Pinpoint the cell where the given text exists, returning its [x, y] midpoint coordinate. 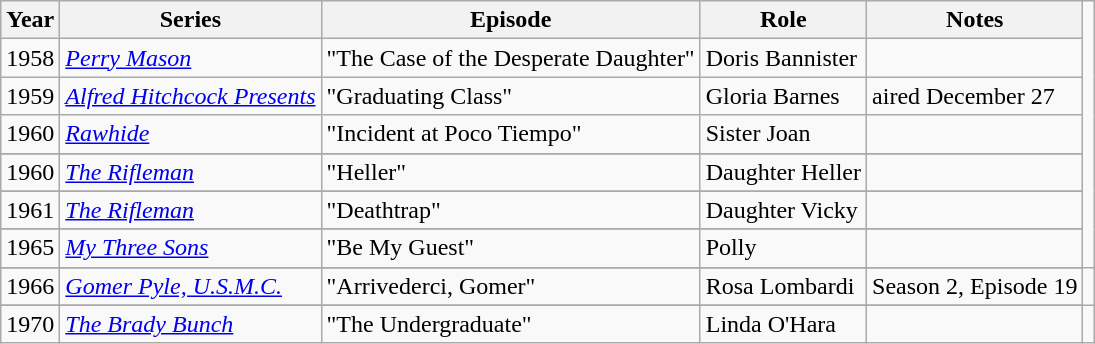
"Be My Guest" [510, 248]
"The Case of the Desperate Daughter" [510, 58]
"Graduating Class" [510, 96]
Sister Joan [783, 134]
My Three Sons [190, 248]
Role [783, 20]
Linda O'Hara [783, 324]
"Heller" [510, 172]
1965 [30, 248]
1958 [30, 58]
1959 [30, 96]
Rawhide [190, 134]
Daughter Vicky [783, 210]
Notes [975, 20]
"The Undergraduate" [510, 324]
Year [30, 20]
Season 2, Episode 19 [975, 286]
1961 [30, 210]
aired December 27 [975, 96]
Episode [510, 20]
"Deathtrap" [510, 210]
Gomer Pyle, U.S.M.C. [190, 286]
Alfred Hitchcock Presents [190, 96]
Daughter Heller [783, 172]
Series [190, 20]
Doris Bannister [783, 58]
Perry Mason [190, 58]
The Brady Bunch [190, 324]
Gloria Barnes [783, 96]
1966 [30, 286]
Polly [783, 248]
"Incident at Poco Tiempo" [510, 134]
Rosa Lombardi [783, 286]
"Arrivederci, Gomer" [510, 286]
1970 [30, 324]
